Identify which cell holds the provided text, then report its [X, Y] central coordinate. 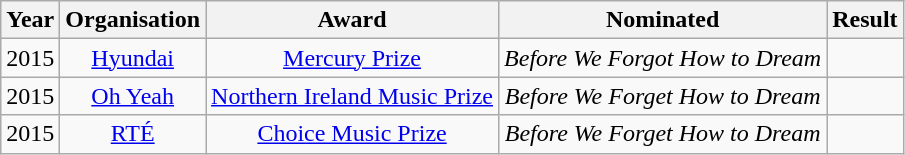
RTÉ [133, 134]
Nominated [663, 20]
Mercury Prize [352, 58]
Award [352, 20]
Year [30, 20]
Result [865, 20]
Oh Yeah [133, 96]
Hyundai [133, 58]
Organisation [133, 20]
Before We Forgot How to Dream [663, 58]
Northern Ireland Music Prize [352, 96]
Choice Music Prize [352, 134]
